Output the (x, y) coordinate of the center of the cell containing the given text.  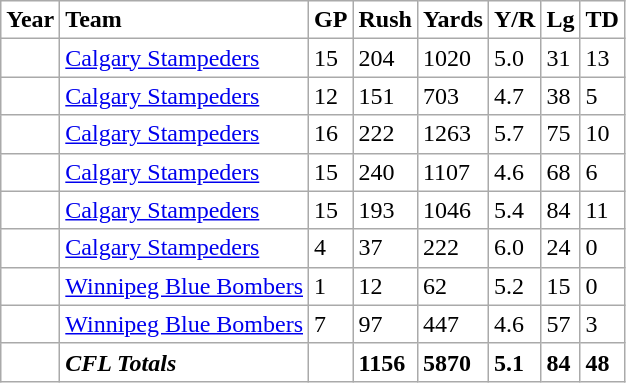
1263 (452, 134)
1020 (452, 58)
447 (452, 324)
13 (602, 58)
6.0 (514, 248)
5.7 (514, 134)
Rush (385, 20)
5.4 (514, 210)
16 (331, 134)
7 (331, 324)
1107 (452, 172)
1156 (385, 362)
10 (602, 134)
5 (602, 96)
5870 (452, 362)
11 (602, 210)
CFL Totals (184, 362)
3 (602, 324)
97 (385, 324)
38 (560, 96)
31 (560, 58)
Year (30, 20)
5.0 (514, 58)
204 (385, 58)
240 (385, 172)
5.1 (514, 362)
Team (184, 20)
75 (560, 134)
62 (452, 286)
703 (452, 96)
68 (560, 172)
4.7 (514, 96)
Y/R (514, 20)
GP (331, 20)
Lg (560, 20)
48 (602, 362)
4 (331, 248)
57 (560, 324)
5.2 (514, 286)
1046 (452, 210)
6 (602, 172)
24 (560, 248)
1 (331, 286)
Yards (452, 20)
37 (385, 248)
193 (385, 210)
TD (602, 20)
151 (385, 96)
